Search for the cell housing the specified text and yield its (x, y) center coordinate. 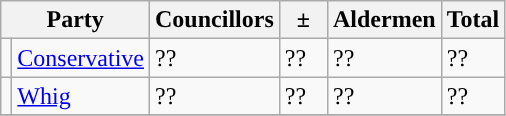
Councillors (215, 20)
± (303, 20)
Whig (81, 96)
Party (76, 20)
Conservative (81, 58)
Aldermen (384, 20)
Total (473, 20)
